Provide the [X, Y] coordinate of the cell's center where the given text is located.  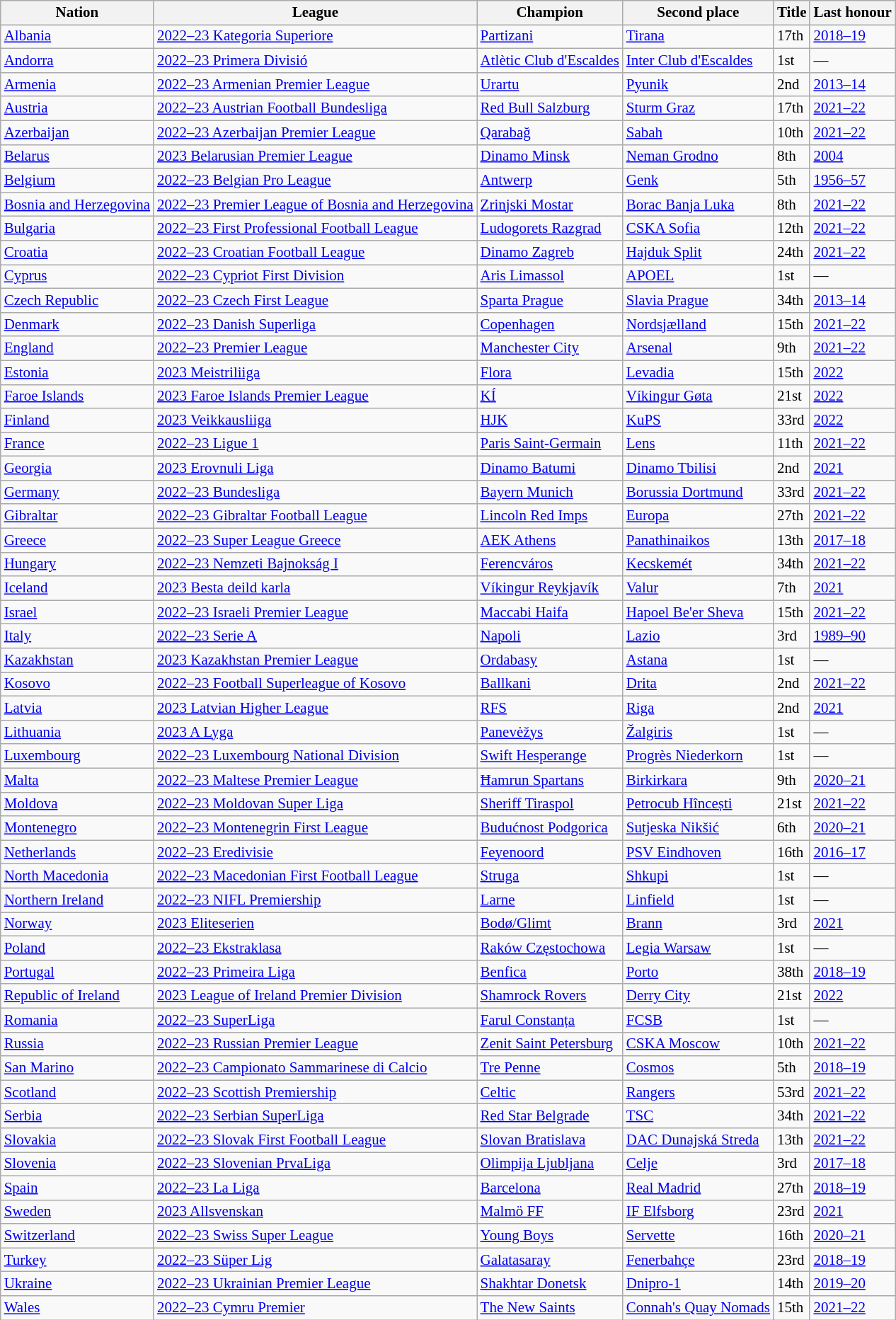
2022–23 Danish Superliga [316, 324]
Qarabağ [550, 132]
Dinamo Tbilisi [698, 469]
2022–23 Serbian SuperLiga [316, 1116]
Drita [698, 684]
Zenit Saint Petersburg [550, 1044]
2022–23 Ekstraklasa [316, 948]
Maccabi Haifa [550, 612]
2022–23 Maltese Premier League [316, 780]
2022–23 Russian Premier League [316, 1044]
Slovan Bratislava [550, 1140]
Red Bull Salzburg [550, 108]
24th [792, 253]
Latvia [77, 708]
Legia Warsaw [698, 948]
1989–90 [852, 636]
Denmark [77, 324]
Lens [698, 444]
Celje [698, 1164]
Slovenia [77, 1164]
Andorra [77, 61]
2023 Besta deild karla [316, 588]
2022–23 Football Superleague of Kosovo [316, 684]
2022–23 Montenegrin First League [316, 828]
Borussia Dortmund [698, 493]
Inter Club d'Escaldes [698, 61]
Malmö FF [550, 1212]
2022–23 Israeli Premier League [316, 612]
Napoli [550, 636]
2022–23 Süper Lig [316, 1260]
Cyprus [77, 277]
Sutjeska Nikšić [698, 828]
Connah's Quay Nomads [698, 1308]
2022–23 Bundesliga [316, 493]
Second place [698, 13]
Sabah [698, 132]
Bodø/Glimt [550, 924]
Northern Ireland [77, 900]
2016–17 [852, 852]
Farul Constanța [550, 1020]
KÍ [550, 396]
Levadia [698, 372]
Sturm Graz [698, 108]
2023 Veikkausliiga [316, 420]
Germany [77, 493]
53rd [792, 1092]
2022–23 Czech First League [316, 300]
Copenhagen [550, 324]
England [77, 348]
Budućnost Podgorica [550, 828]
2022–23 Primera Divisió [316, 61]
2004 [852, 156]
Feyenoord [550, 852]
Dnipro-1 [698, 1284]
Dinamo Minsk [550, 156]
Europa [698, 516]
Lithuania [77, 732]
2022–23 First Professional Football League [316, 229]
Netherlands [77, 852]
CSKA Moscow [698, 1044]
Albania [77, 37]
Kazakhstan [77, 660]
Shakhtar Donetsk [550, 1284]
Serbia [77, 1116]
2022–23 La Liga [316, 1188]
Republic of Ireland [77, 996]
Brann [698, 924]
Dinamo Zagreb [550, 253]
2022–23 Croatian Football League [316, 253]
Astana [698, 660]
Bayern Munich [550, 493]
Genk [698, 180]
Title [792, 13]
Hajduk Split [698, 253]
FCSB [698, 1020]
Moldova [77, 804]
2023 Allsvenskan [316, 1212]
Arsenal [698, 348]
Young Boys [550, 1236]
2022–23 NIFL Premiership [316, 900]
Romania [77, 1020]
2022–23 Armenian Premier League [316, 84]
Borac Banja Luka [698, 205]
Kosovo [77, 684]
2022–23 Ukrainian Premier League [316, 1284]
KuPS [698, 420]
7th [792, 588]
2022–23 SuperLiga [316, 1020]
Georgia [77, 469]
France [77, 444]
Gibraltar [77, 516]
Sweden [77, 1212]
PSV Eindhoven [698, 852]
Italy [77, 636]
2022–23 Swiss Super League [316, 1236]
Shamrock Rovers [550, 996]
6th [792, 828]
League [316, 13]
2019–20 [852, 1284]
2023 Latvian Higher League [316, 708]
Rangers [698, 1092]
Lazio [698, 636]
Servette [698, 1236]
Tirana [698, 37]
Greece [77, 540]
Slovakia [77, 1140]
2022–23 Premier League of Bosnia and Herzegovina [316, 205]
Ordabasy [550, 660]
Progrès Niederkorn [698, 756]
Portugal [77, 972]
Valur [698, 588]
Atlètic Club d'Escaldes [550, 61]
Ludogorets Razgrad [550, 229]
Azerbaijan [77, 132]
Nordsjælland [698, 324]
Benfica [550, 972]
Israel [77, 612]
Belarus [77, 156]
Faroe Islands [77, 396]
Neman Grodno [698, 156]
Real Madrid [698, 1188]
Panevėžys [550, 732]
2022–23 Campionato Sammarinese di Calcio [316, 1068]
2022–23 Super League Greece [316, 540]
2022–23 Gibraltar Football League [316, 516]
Iceland [77, 588]
Zrinjski Mostar [550, 205]
14th [792, 1284]
Larne [550, 900]
2023 Eliteserien [316, 924]
Turkey [77, 1260]
Panathinaikos [698, 540]
2022–23 Ligue 1 [316, 444]
2022–23 Premier League [316, 348]
Dinamo Batumi [550, 469]
2022–23 Cymru Premier [316, 1308]
2023 Meistriliiga [316, 372]
2022–23 Belgian Pro League [316, 180]
12th [792, 229]
Tre Penne [550, 1068]
AEK Athens [550, 540]
Malta [77, 780]
Shkupi [698, 876]
Ħamrun Spartans [550, 780]
RFS [550, 708]
Estonia [77, 372]
Petrocub Hîncești [698, 804]
Norway [77, 924]
Wales [77, 1308]
Finland [77, 420]
Red Star Belgrade [550, 1116]
Ballkani [550, 684]
2022–23 Slovak First Football League [316, 1140]
Luxembourg [77, 756]
Paris Saint-Germain [550, 444]
Pyunik [698, 84]
Montenegro [77, 828]
DAC Dunajská Streda [698, 1140]
2023 Kazakhstan Premier League [316, 660]
2022–23 Nemzeti Bajnokság I [316, 564]
Derry City [698, 996]
Last honour [852, 13]
2022–23 Serie A [316, 636]
Kecskemét [698, 564]
Poland [77, 948]
Armenia [77, 84]
Linfield [698, 900]
Spain [77, 1188]
Croatia [77, 253]
Flora [550, 372]
2022–23 Cypriot First Division [316, 277]
2022–23 Primeira Liga [316, 972]
2022–23 Azerbaijan Premier League [316, 132]
Scotland [77, 1092]
Sheriff Tiraspol [550, 804]
IF Elfsborg [698, 1212]
Russia [77, 1044]
Swift Hesperange [550, 756]
Urartu [550, 84]
Bulgaria [77, 229]
2023 A Lyga [316, 732]
Raków Częstochowa [550, 948]
Lincoln Red Imps [550, 516]
Slavia Prague [698, 300]
Nation [77, 13]
Víkingur Reykjavík [550, 588]
Galatasaray [550, 1260]
Birkirkara [698, 780]
Cosmos [698, 1068]
Czech Republic [77, 300]
APOEL [698, 277]
Hapoel Be'er Sheva [698, 612]
2022–23 Eredivisie [316, 852]
2022–23 Austrian Football Bundesliga [316, 108]
Aris Limassol [550, 277]
HJK [550, 420]
2023 Faroe Islands Premier League [316, 396]
Partizani [550, 37]
Fenerbahçe [698, 1260]
Sparta Prague [550, 300]
2022–23 Luxembourg National Division [316, 756]
Ferencváros [550, 564]
2022–23 Moldovan Super Liga [316, 804]
Manchester City [550, 348]
1956–57 [852, 180]
2022–23 Slovenian PrvaLiga [316, 1164]
The New Saints [550, 1308]
Hungary [77, 564]
Barcelona [550, 1188]
Austria [77, 108]
North Macedonia [77, 876]
2023 Belarusian Premier League [316, 156]
San Marino [77, 1068]
38th [792, 972]
Switzerland [77, 1236]
Olimpija Ljubljana [550, 1164]
Antwerp [550, 180]
Porto [698, 972]
2022–23 Macedonian First Football League [316, 876]
Žalgiris [698, 732]
Struga [550, 876]
11th [792, 444]
2022–23 Scottish Premiership [316, 1092]
CSKA Sofia [698, 229]
2022–23 Kategoria Superiore [316, 37]
2023 League of Ireland Premier Division [316, 996]
Belgium [77, 180]
TSC [698, 1116]
Ukraine [77, 1284]
Celtic [550, 1092]
Riga [698, 708]
Bosnia and Herzegovina [77, 205]
2023 Erovnuli Liga [316, 469]
Víkingur Gøta [698, 396]
Champion [550, 13]
